Provide the [x, y] coordinate of the cell's center where the given text is located.  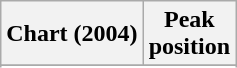
Chart (2004) [72, 34]
Peakposition [189, 34]
